Return [X, Y] of the center of cell containing provided text 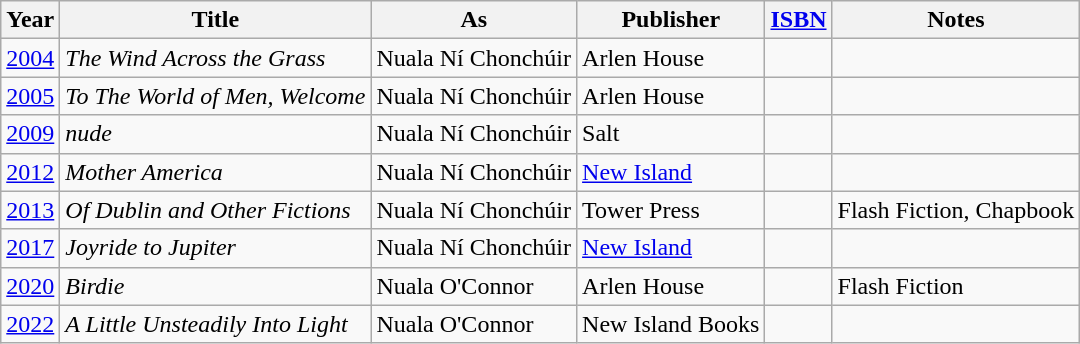
Flash Fiction, Chapbook [956, 210]
Title [216, 20]
Year [30, 20]
2013 [30, 210]
Notes [956, 20]
Publisher [671, 20]
2004 [30, 58]
2020 [30, 286]
Salt [671, 134]
nude [216, 134]
Flash Fiction [956, 286]
As [474, 20]
2005 [30, 96]
2009 [30, 134]
To The World of Men, Welcome [216, 96]
New Island Books [671, 324]
ISBN [798, 20]
A Little Unsteadily Into Light [216, 324]
Joyride to Jupiter [216, 248]
2022 [30, 324]
Of Dublin and Other Fictions [216, 210]
2012 [30, 172]
Mother America [216, 172]
Tower Press [671, 210]
Birdie [216, 286]
The Wind Across the Grass [216, 58]
2017 [30, 248]
